Find where the given text appears and provide that cell's center as (x, y) coordinate. 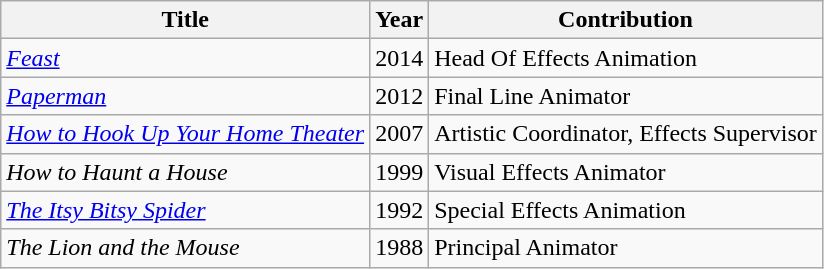
The Itsy Bitsy Spider (186, 210)
Head Of Effects Animation (626, 58)
Artistic Coordinator, Effects Supervisor (626, 134)
Special Effects Animation (626, 210)
Principal Animator (626, 248)
Year (400, 20)
2014 (400, 58)
Feast (186, 58)
How to Hook Up Your Home Theater (186, 134)
1988 (400, 248)
1992 (400, 210)
The Lion and the Mouse (186, 248)
2007 (400, 134)
Contribution (626, 20)
2012 (400, 96)
Title (186, 20)
1999 (400, 172)
Paperman (186, 96)
Visual Effects Animator (626, 172)
How to Haunt a House (186, 172)
Final Line Animator (626, 96)
